Scan for the cell matching the given text and deliver its [x, y] coordinate at center. 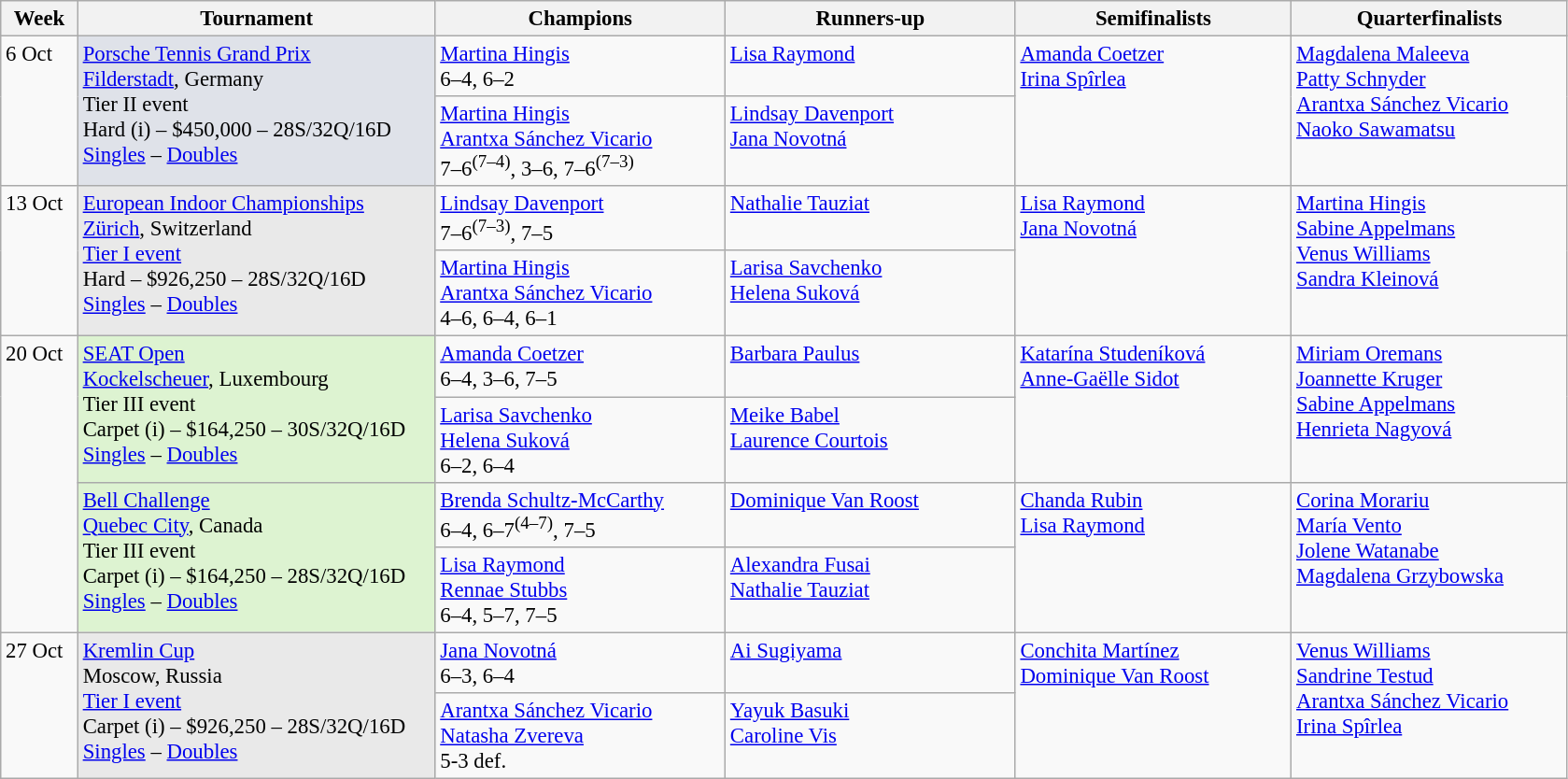
6 Oct [39, 112]
Ai Sugiyama [870, 663]
SEAT Open Kockelscheuer, Luxembourg Tier III event Carpet (i) – $164,250 – 30S/32Q/16D Singles – Doubles [256, 409]
European Indoor Championships Zürich, Switzerland Tier I event Hard – $926,250 – 28S/32Q/16D Singles – Doubles [256, 262]
Corina Morariu María Vento Jolene Watanabe Magdalena Grzybowska [1430, 557]
Champions [581, 19]
Meike Babel Laurence Courtois [870, 440]
Tournament [256, 19]
Martina Hingis Arantxa Sánchez Vicario 7–6(7–4), 3–6, 7–6(7–3) [581, 141]
Martina Hingis Arantxa Sánchez Vicario 4–6, 6–4, 6–1 [581, 293]
Runners-up [870, 19]
Arantxa Sánchez Vicario Natasha Zvereva 5-3 def. [581, 736]
Jana Novotná6–3, 6–4 [581, 663]
Venus Williams Sandrine Testud Arantxa Sánchez Vicario Irina Spîrlea [1430, 705]
Conchita Martínez Dominique Van Roost [1153, 705]
Lindsay Davenport7–6(7–3), 7–5 [581, 219]
Lisa Raymond [870, 67]
Yayuk Basuki Caroline Vis [870, 736]
20 Oct [39, 484]
Miriam Oremans Joannette Kruger Sabine Appelmans Henrieta Nagyová [1430, 409]
Magdalena Maleeva Patty Schnyder Arantxa Sánchez Vicario Naoko Sawamatsu [1430, 112]
Quarterfinalists [1430, 19]
Lisa Raymond Jana Novotná [1153, 262]
Martina Hingis6–4, 6–2 [581, 67]
Martina Hingis Sabine Appelmans Venus Williams Sandra Kleinová [1430, 262]
Amanda Coetzer Irina Spîrlea [1153, 112]
Lindsay Davenport Jana Novotná [870, 141]
Katarína Studeníková Anne-Gaëlle Sidot [1153, 409]
Chanda Rubin Lisa Raymond [1153, 557]
Week [39, 19]
Nathalie Tauziat [870, 219]
Larisa Savchenko Helena Suková [870, 293]
Barbara Paulus [870, 366]
Larisa Savchenko Helena Suková 6–2, 6–4 [581, 440]
Alexandra Fusai Nathalie Tauziat [870, 589]
Kremlin Cup Moscow, Russia Tier I event Carpet (i) – $926,250 – 28S/32Q/16D Singles – Doubles [256, 705]
27 Oct [39, 705]
Porsche Tennis Grand Prix Filderstadt, Germany Tier II event Hard (i) – $450,000 – 28S/32Q/16D Singles – Doubles [256, 112]
Bell Challenge Quebec City, Canada Tier III event Carpet (i) – $164,250 – 28S/32Q/16D Singles – Doubles [256, 557]
Dominique Van Roost [870, 514]
Semifinalists [1153, 19]
Amanda Coetzer6–4, 3–6, 7–5 [581, 366]
Lisa Raymond Rennae Stubbs 6–4, 5–7, 7–5 [581, 589]
Brenda Schultz-McCarthy6–4, 6–7(4–7), 7–5 [581, 514]
13 Oct [39, 262]
